Locate the cell with the specified text and output its [x, y] center coordinate. 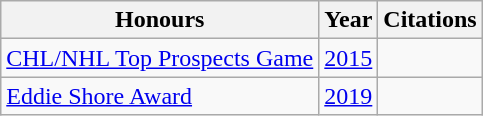
Honours [160, 20]
2019 [348, 96]
CHL/NHL Top Prospects Game [160, 58]
Citations [430, 20]
Year [348, 20]
2015 [348, 58]
Eddie Shore Award [160, 96]
